Extract the (x, y) coordinate from the center of the cell holding the provided text.  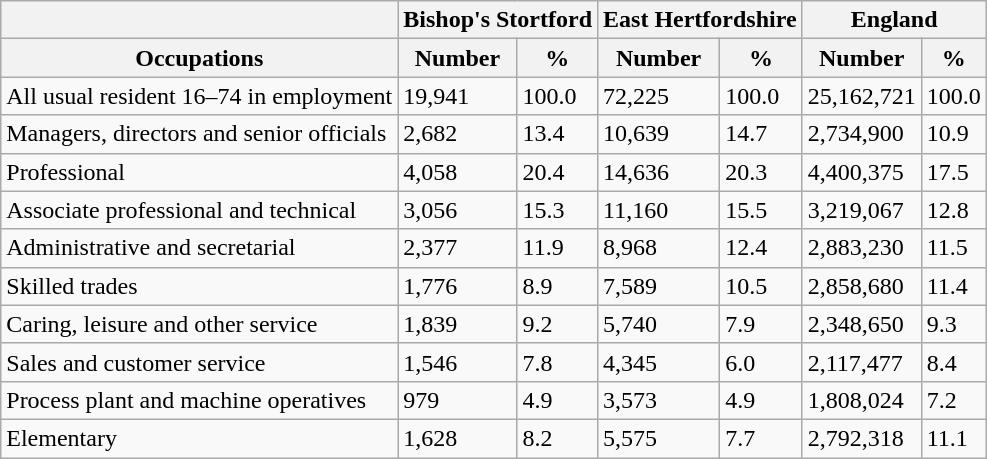
1,839 (458, 324)
14.7 (761, 134)
2,348,650 (862, 324)
10,639 (659, 134)
Bishop's Stortford (498, 20)
11.5 (954, 248)
2,734,900 (862, 134)
9.2 (558, 324)
2,858,680 (862, 286)
3,056 (458, 210)
20.4 (558, 172)
8.9 (558, 286)
4,058 (458, 172)
11.4 (954, 286)
Administrative and secretarial (200, 248)
10.9 (954, 134)
3,219,067 (862, 210)
Sales and customer service (200, 362)
4,345 (659, 362)
Managers, directors and senior officials (200, 134)
7.2 (954, 400)
East Hertfordshire (700, 20)
1,628 (458, 438)
72,225 (659, 96)
Process plant and machine operatives (200, 400)
979 (458, 400)
12.4 (761, 248)
6.0 (761, 362)
7.9 (761, 324)
25,162,721 (862, 96)
8.4 (954, 362)
All usual resident 16–74 in employment (200, 96)
Skilled trades (200, 286)
2,682 (458, 134)
10.5 (761, 286)
20.3 (761, 172)
5,740 (659, 324)
1,546 (458, 362)
19,941 (458, 96)
2,377 (458, 248)
4,400,375 (862, 172)
7.8 (558, 362)
12.8 (954, 210)
9.3 (954, 324)
11.9 (558, 248)
7.7 (761, 438)
7,589 (659, 286)
14,636 (659, 172)
1,808,024 (862, 400)
13.4 (558, 134)
15.3 (558, 210)
Occupations (200, 58)
11,160 (659, 210)
2,883,230 (862, 248)
Elementary (200, 438)
8.2 (558, 438)
Associate professional and technical (200, 210)
Caring, leisure and other service (200, 324)
2,117,477 (862, 362)
2,792,318 (862, 438)
Professional (200, 172)
3,573 (659, 400)
8,968 (659, 248)
15.5 (761, 210)
England (894, 20)
1,776 (458, 286)
17.5 (954, 172)
5,575 (659, 438)
11.1 (954, 438)
